Find where the given text appears and provide that cell's center as (X, Y) coordinate. 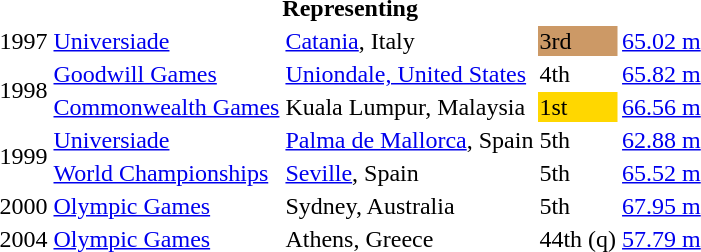
World Championships (166, 173)
Sydney, Australia (410, 206)
Palma de Mallorca, Spain (410, 140)
Catania, Italy (410, 41)
Kuala Lumpur, Malaysia (410, 107)
Goodwill Games (166, 74)
Uniondale, United States (410, 74)
Seville, Spain (410, 173)
4th (578, 74)
Olympic Games (166, 206)
3rd (578, 41)
Commonwealth Games (166, 107)
1st (578, 107)
